Detect which cell encompasses the target text, then output its (x, y) center coordinate. 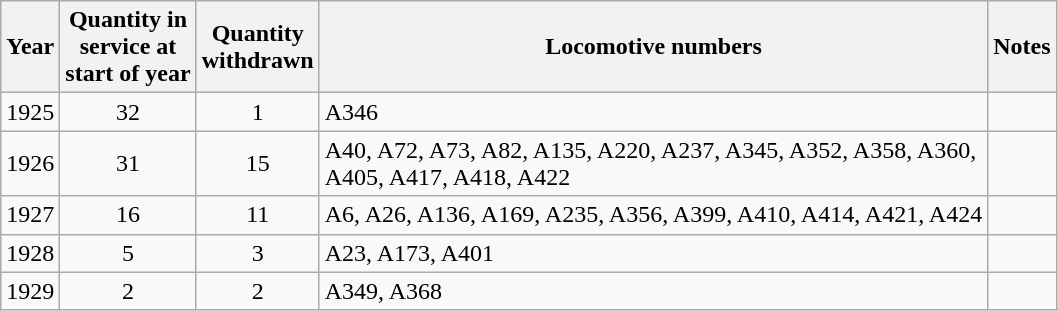
Year (30, 47)
1929 (30, 291)
A346 (653, 112)
31 (128, 164)
A40, A72, A73, A82, A135, A220, A237, A345, A352, A358, A360,A405, A417, A418, A422 (653, 164)
1 (258, 112)
3 (258, 253)
1928 (30, 253)
1925 (30, 112)
A6, A26, A136, A169, A235, A356, A399, A410, A414, A421, A424 (653, 215)
5 (128, 253)
Notes (1022, 47)
32 (128, 112)
15 (258, 164)
Quantitywithdrawn (258, 47)
16 (128, 215)
Locomotive numbers (653, 47)
A23, A173, A401 (653, 253)
11 (258, 215)
1927 (30, 215)
Quantity inservice atstart of year (128, 47)
1926 (30, 164)
A349, A368 (653, 291)
